Capture the cell that displays the provided text and extract its [X, Y] central coordinate. 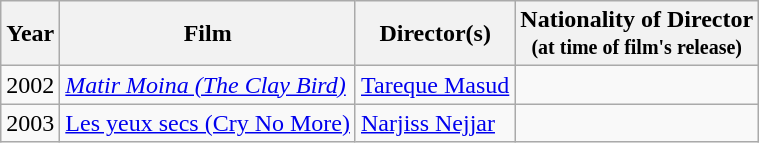
Nationality of Director(at time of film's release) [637, 34]
Year [30, 34]
Matir Moina (The Clay Bird) [208, 85]
2002 [30, 85]
2003 [30, 123]
Narjiss Nejjar [434, 123]
Tareque Masud [434, 85]
Les yeux secs (Cry No More) [208, 123]
Film [208, 34]
Director(s) [434, 34]
